Extract the [X, Y] coordinate from the center of the cell holding the provided text.  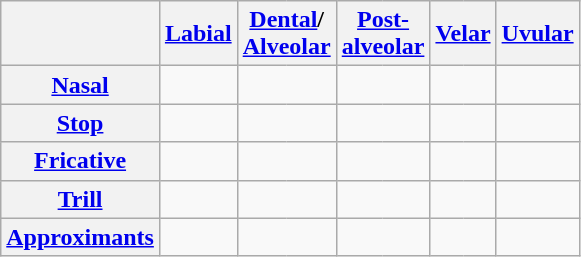
Labial [198, 34]
Post-alveolar [383, 34]
Approximants [80, 237]
Stop [80, 123]
Nasal [80, 85]
Dental/Alveolar [286, 34]
Trill [80, 199]
Velar [463, 34]
Uvular [538, 34]
Fricative [80, 161]
